For the text-containing cell, return its midpoint in (X, Y) coordinate format. 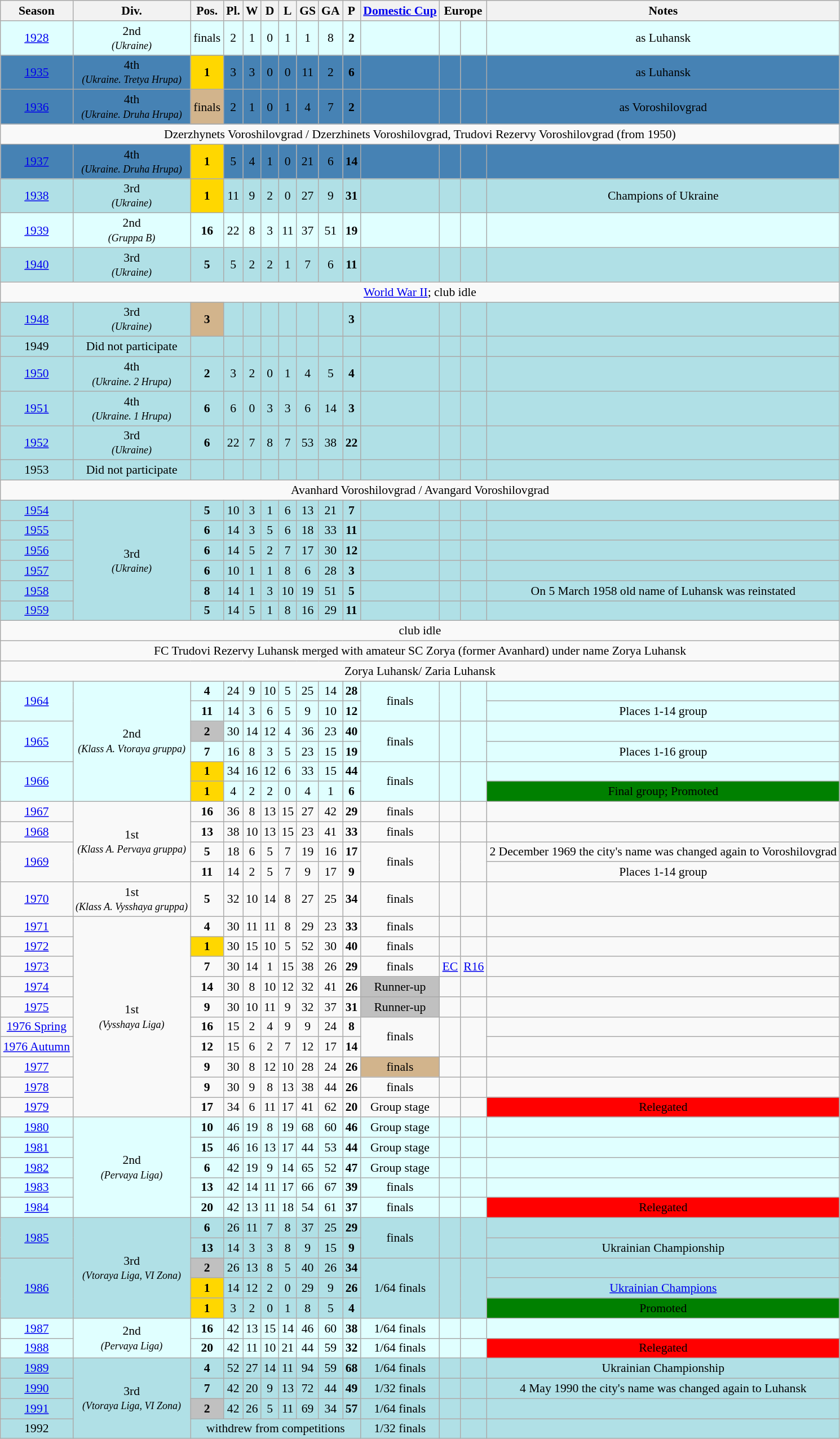
65 (308, 1168)
2 December 1969 the city's name was changed again to Voroshilovgrad (663, 852)
P (352, 11)
62 (330, 1107)
Pos. (207, 11)
1965 (37, 741)
67 (330, 1188)
1992 (37, 1429)
1988 (37, 1348)
Div. (132, 11)
Dzerzhynets Voroshilovgrad / Dzerzhinets Voroshilovgrad, Trudovi Rezervy Voroshilovgrad (from 1950) (420, 134)
1950 (37, 374)
1928 (37, 38)
W (252, 11)
R16 (474, 967)
1981 (37, 1147)
1976 Autumn (37, 1047)
1958 (37, 591)
On 5 March 1958 old name of Luhansk was reinstated (663, 591)
Notes (663, 11)
Avanhard Voroshilovgrad / Avangard Voroshilovgrad (420, 491)
1986 (37, 1288)
1982 (37, 1168)
1972 (37, 947)
World War II; club idle (420, 292)
57 (352, 1409)
4th(Ukraine. Tretya Hrupa) (132, 72)
1980 (37, 1128)
66 (308, 1188)
39 (352, 1188)
Ukrainian Champions (663, 1288)
Season (37, 11)
1978 (37, 1087)
49 (352, 1389)
1935 (37, 72)
FC Trudovi Rezervy Luhansk merged with amateur SC Zorya (former Avanhard) under name Zorya Luhansk (420, 651)
1971 (37, 926)
Champions of Ukraine (663, 196)
1939 (37, 230)
1953 (37, 470)
1987 (37, 1328)
1984 (37, 1208)
1940 (37, 265)
1951 (37, 408)
Pl. (233, 11)
61 (330, 1208)
Domestic Cup (400, 11)
GA (330, 11)
1955 (37, 531)
1936 (37, 107)
Promoted (663, 1308)
1964 (37, 701)
2nd(Gruppa B) (132, 230)
94 (308, 1369)
2nd(Ukraine) (132, 38)
72 (308, 1389)
1938 (37, 196)
1948 (37, 319)
2nd(Klass A. Vtoraya gruppa) (132, 741)
4th(Ukraine. 1 Hrupa) (132, 408)
1970 (37, 899)
withdrew from competitions (275, 1429)
1937 (37, 161)
1973 (37, 967)
1989 (37, 1369)
Europe (463, 11)
1954 (37, 510)
1983 (37, 1188)
4th(Ukraine. 2 Hrupa) (132, 374)
club idle (420, 631)
1st(Klass A. Pervaya gruppa) (132, 842)
as Voroshilovgrad (663, 107)
1949 (37, 347)
Places 1-16 group (663, 752)
1st(Klass A. Vysshaya gruppa) (132, 899)
1968 (37, 832)
54 (308, 1208)
4 May 1990 the city's name was changed again to Luhansk (663, 1389)
1991 (37, 1409)
1966 (37, 782)
Final group; Promoted (663, 792)
Zorya Luhansk/ Zaria Luhansk (420, 671)
69 (308, 1409)
1957 (37, 571)
1990 (37, 1389)
1985 (37, 1238)
D (270, 11)
1st(Vysshaya Liga) (132, 1017)
1959 (37, 611)
1974 (37, 987)
GS (308, 11)
1975 (37, 1007)
L (288, 11)
1967 (37, 812)
1977 (37, 1067)
EC (450, 967)
1979 (37, 1107)
47 (352, 1168)
1952 (37, 443)
1976 Spring (37, 1027)
1956 (37, 551)
1969 (37, 862)
